Provide the [X, Y] coordinate of the cell's center where the given text is located.  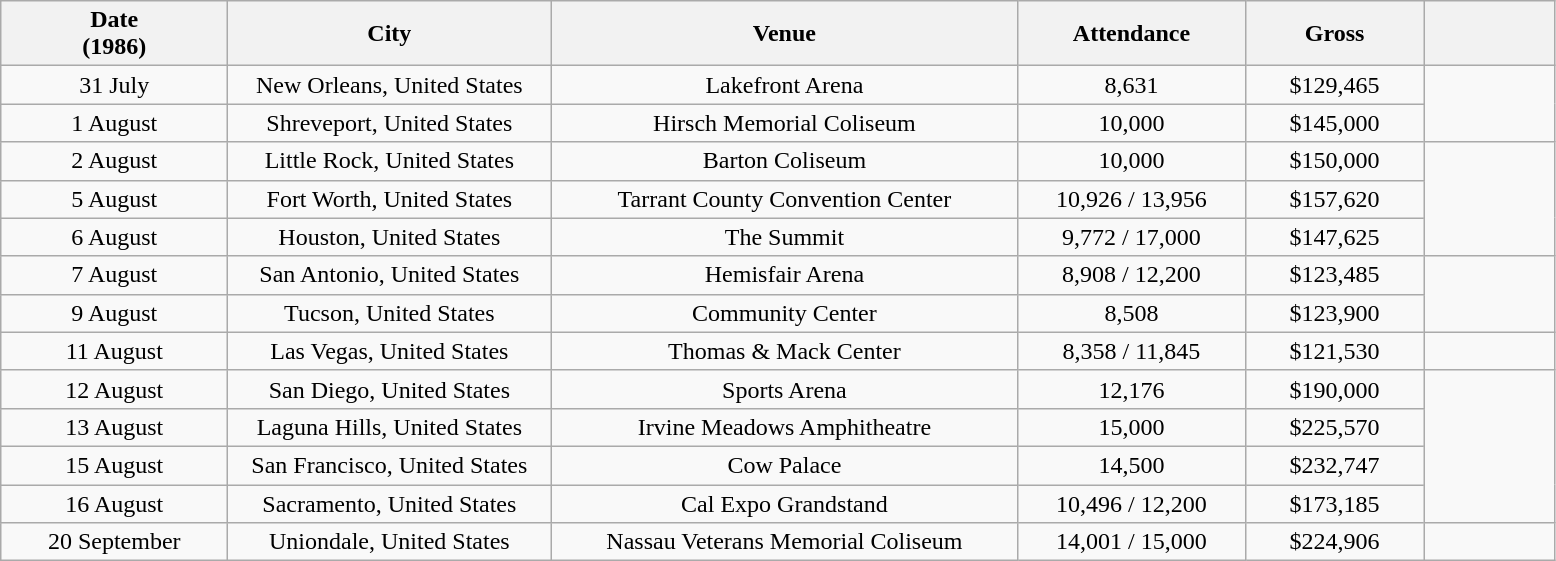
12,176 [1132, 389]
15 August [114, 465]
5 August [114, 199]
Attendance [1132, 34]
$157,620 [1334, 199]
14,001 / 15,000 [1132, 542]
Venue [784, 34]
Fort Worth, United States [390, 199]
$123,485 [1334, 275]
14,500 [1132, 465]
San Antonio, United States [390, 275]
Shreveport, United States [390, 123]
Uniondale, United States [390, 542]
$145,000 [1334, 123]
11 August [114, 351]
City [390, 34]
Gross [1334, 34]
Irvine Meadows Amphitheatre [784, 427]
The Summit [784, 237]
15,000 [1132, 427]
9 August [114, 313]
$173,185 [1334, 503]
Community Center [784, 313]
$123,900 [1334, 313]
Hemisfair Arena [784, 275]
Cal Expo Grandstand [784, 503]
Hirsch Memorial Coliseum [784, 123]
12 August [114, 389]
Cow Palace [784, 465]
7 August [114, 275]
8,358 / 11,845 [1132, 351]
9,772 / 17,000 [1132, 237]
16 August [114, 503]
Las Vegas, United States [390, 351]
Date(1986) [114, 34]
Laguna Hills, United States [390, 427]
$190,000 [1334, 389]
1 August [114, 123]
31 July [114, 85]
Barton Coliseum [784, 161]
San Francisco, United States [390, 465]
8,908 / 12,200 [1132, 275]
San Diego, United States [390, 389]
$232,747 [1334, 465]
Nassau Veterans Memorial Coliseum [784, 542]
$121,530 [1334, 351]
$225,570 [1334, 427]
10,496 / 12,200 [1132, 503]
Sports Arena [784, 389]
13 August [114, 427]
8,508 [1132, 313]
20 September [114, 542]
2 August [114, 161]
8,631 [1132, 85]
$224,906 [1334, 542]
$150,000 [1334, 161]
$147,625 [1334, 237]
New Orleans, United States [390, 85]
Tarrant County Convention Center [784, 199]
Sacramento, United States [390, 503]
Houston, United States [390, 237]
6 August [114, 237]
Lakefront Arena [784, 85]
Thomas & Mack Center [784, 351]
Tucson, United States [390, 313]
10,926 / 13,956 [1132, 199]
Little Rock, United States [390, 161]
$129,465 [1334, 85]
